Determine the (x, y) coordinate at the center of the cell enclosing the given text.  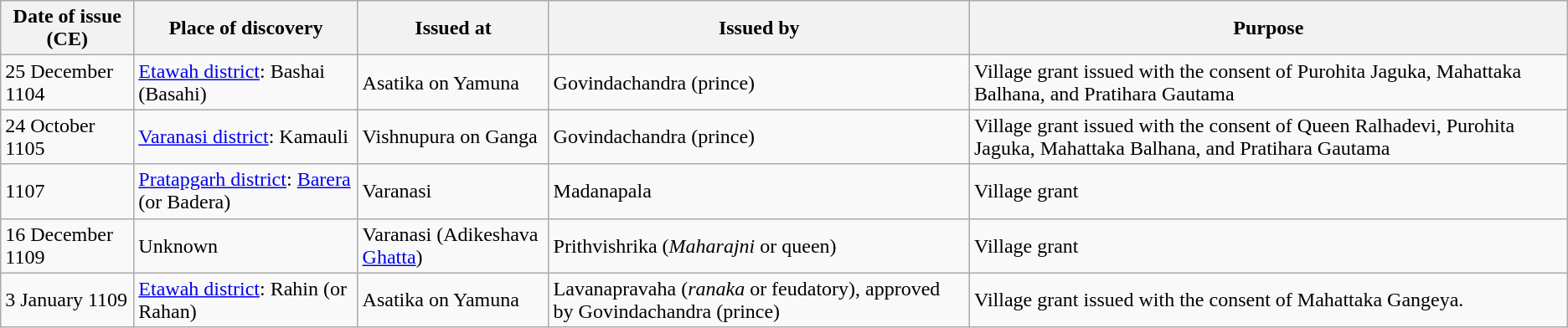
Village grant issued with the consent of Queen Ralhadevi, Purohita Jaguka, Mahattaka Balhana, and Pratihara Gautama (1268, 137)
Lavanapravaha (ranaka or feudatory), approved by Govindachandra (prince) (759, 300)
Issued by (759, 28)
Purpose (1268, 28)
25 December 1104 (67, 82)
24 October 1105 (67, 137)
Prithvishrika (Maharajni or queen) (759, 246)
Etawah district: Rahin (or Rahan) (246, 300)
Pratapgarh district: Barera (or Badera) (246, 191)
Date of issue (CE) (67, 28)
Village grant issued with the consent of Mahattaka Gangeya. (1268, 300)
Varanasi district: Kamauli (246, 137)
Issued at (453, 28)
Place of discovery (246, 28)
Varanasi (Adikeshava Ghatta) (453, 246)
Unknown (246, 246)
Varanasi (453, 191)
Village grant issued with the consent of Purohita Jaguka, Mahattaka Balhana, and Pratihara Gautama (1268, 82)
3 January 1109 (67, 300)
1107 (67, 191)
Madanapala (759, 191)
16 December 1109 (67, 246)
Vishnupura on Ganga (453, 137)
Etawah district: Bashai (Basahi) (246, 82)
